Determine the [x, y] coordinate at the center of the cell enclosing the given text.  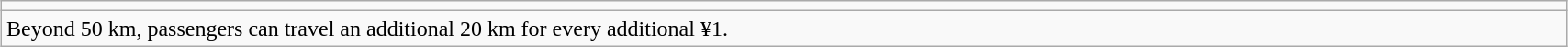
Beyond 50 km, passengers can travel an additional 20 km for every additional ¥1. [784, 29]
